Locate the cell with the specified text and output its (x, y) center coordinate. 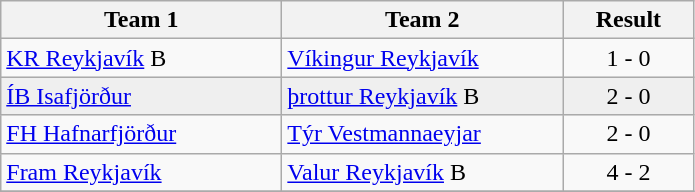
Fram Reykjavík (142, 172)
Team 2 (422, 20)
Týr Vestmannaeyjar (422, 134)
Valur Reykjavík B (422, 172)
Team 1 (142, 20)
FH Hafnarfjörður (142, 134)
ÍB Isafjörður (142, 96)
Result (628, 20)
4 - 2 (628, 172)
Víkingur Reykjavík (422, 58)
þrottur Reykjavík B (422, 96)
1 - 0 (628, 58)
KR Reykjavík B (142, 58)
